Determine the (x, y) coordinate at the center of the cell enclosing the given text.  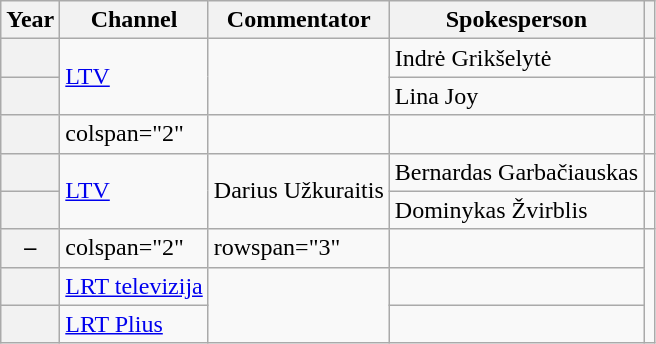
Lina Joy (516, 96)
Commentator (298, 20)
Year (30, 20)
rowspan="3" (298, 248)
Bernardas Garbačiauskas (516, 172)
Dominykas Žvirblis (516, 210)
LRT televizija (134, 286)
– (30, 248)
LRT Plius (134, 324)
Spokesperson (516, 20)
Indrė Grikšelytė (516, 58)
Channel (134, 20)
Darius Užkuraitis (298, 191)
